Detect which cell encompasses the target text, then output its (x, y) center coordinate. 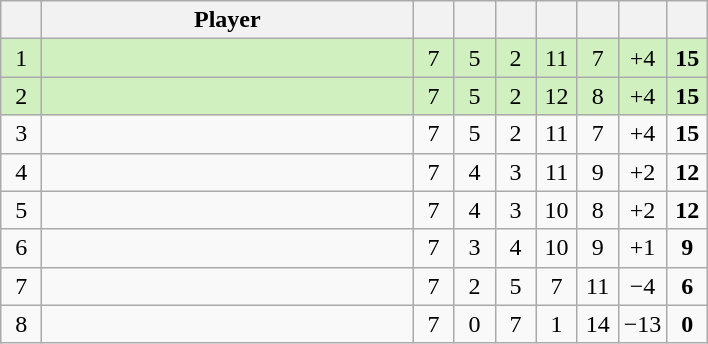
−4 (642, 286)
Player (228, 20)
+1 (642, 248)
14 (598, 324)
−13 (642, 324)
